Search for the cell housing the specified text and yield its (x, y) center coordinate. 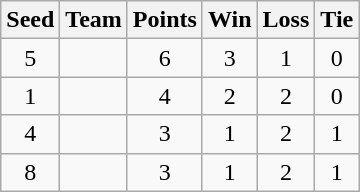
Loss (286, 20)
6 (164, 58)
Seed (30, 20)
Points (164, 20)
8 (30, 172)
Team (94, 20)
5 (30, 58)
Win (230, 20)
Tie (337, 20)
